Return the [x, y] coordinate for the center point of the cell that contains the specified text.  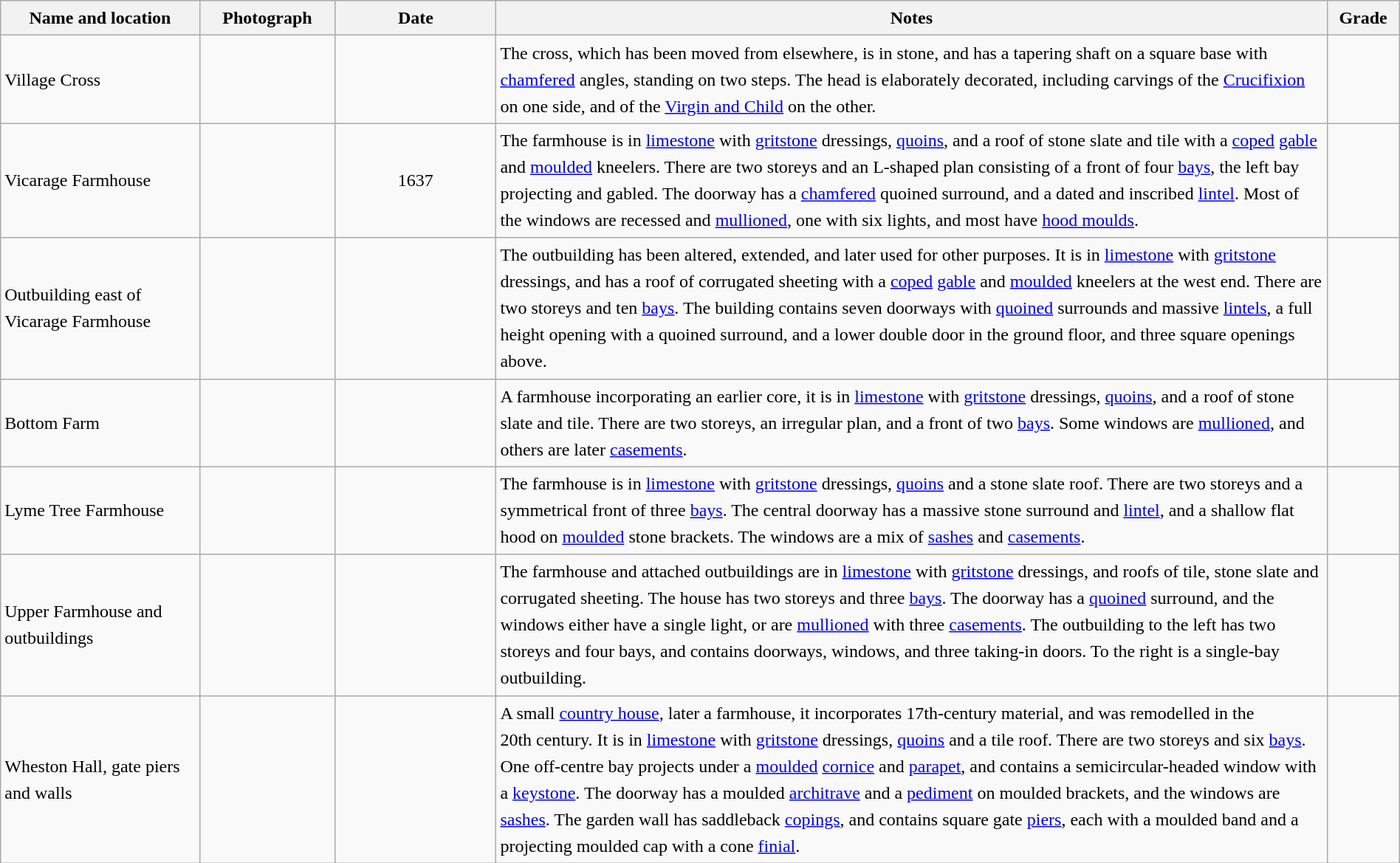
1637 [416, 180]
Name and location [100, 18]
Vicarage Farmhouse [100, 180]
Wheston Hall, gate piers and walls [100, 780]
Upper Farmhouse and outbuildings [100, 625]
Date [416, 18]
Photograph [267, 18]
Outbuilding east of Vicarage Farmhouse [100, 309]
Lyme Tree Farmhouse [100, 511]
Bottom Farm [100, 422]
Notes [911, 18]
Village Cross [100, 80]
Grade [1363, 18]
